Output the (X, Y) coordinate of the center of the cell containing the given text.  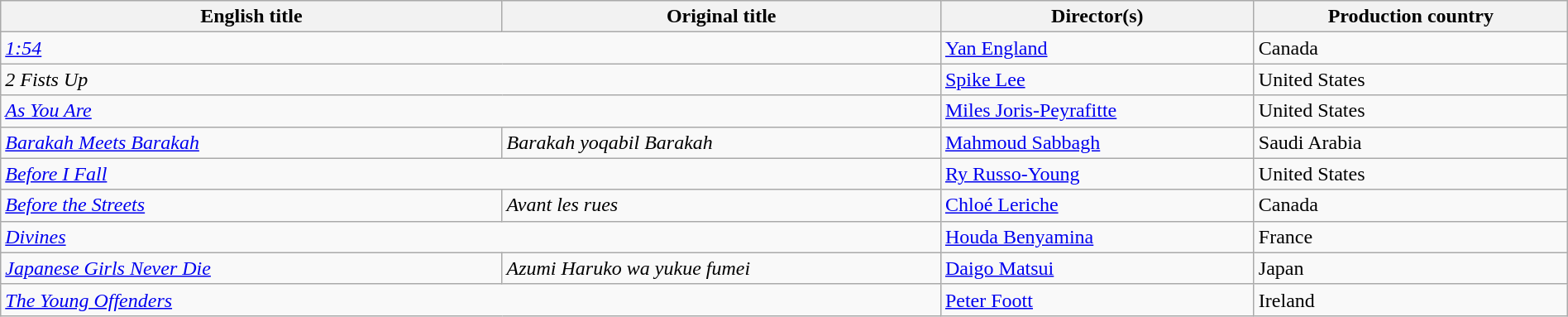
Daigo Matsui (1097, 268)
Production country (1411, 17)
Spike Lee (1097, 79)
Barakah Meets Barakah (251, 142)
Barakah yoqabil Barakah (721, 142)
English title (251, 17)
Divines (471, 237)
The Young Offenders (471, 300)
Yan England (1097, 48)
Miles Joris-Peyrafitte (1097, 111)
As You Are (471, 111)
Japanese Girls Never Die (251, 268)
Houda Benyamina (1097, 237)
Saudi Arabia (1411, 142)
2 Fists Up (471, 79)
Ry Russo-Young (1097, 174)
Azumi Haruko wa yukue fumei (721, 268)
Before I Fall (471, 174)
Before the Streets (251, 205)
Director(s) (1097, 17)
Peter Foott (1097, 300)
Japan (1411, 268)
Avant les rues (721, 205)
France (1411, 237)
Ireland (1411, 300)
Chloé Leriche (1097, 205)
1:54 (471, 48)
Original title (721, 17)
Mahmoud Sabbagh (1097, 142)
